Identify which cell holds the provided text, then report its (X, Y) central coordinate. 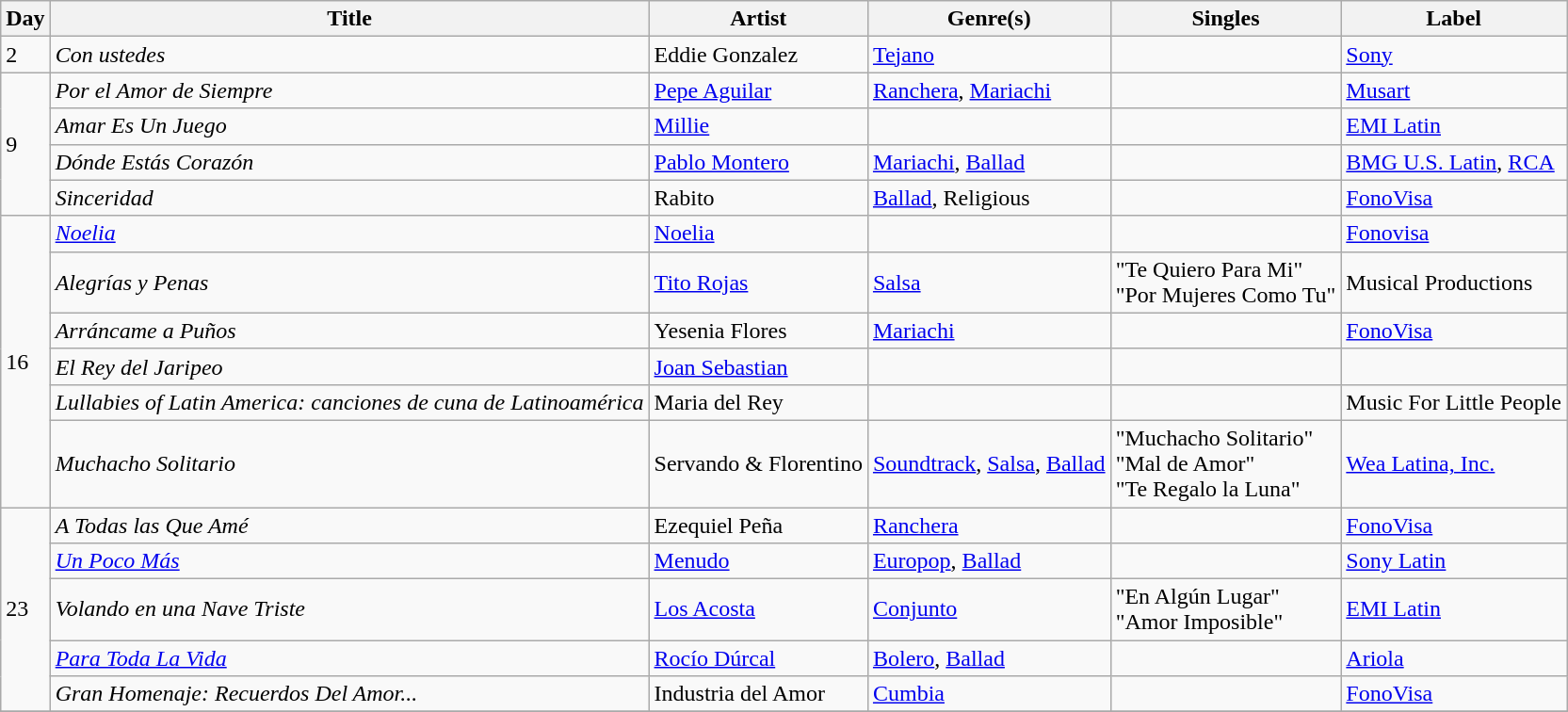
Singles (1226, 19)
Lullabies of Latin America: canciones de cuna de Latinoamérica (349, 402)
BMG U.S. Latin, RCA (1454, 162)
Musical Productions (1454, 283)
Millie (758, 126)
2 (25, 55)
Maria del Rey (758, 402)
Conjunto (989, 610)
16 (25, 362)
A Todas las Que Amé (349, 525)
Para Toda La Vida (349, 658)
Con ustedes (349, 55)
"En Algún Lugar""Amor Imposible" (1226, 610)
Dónde Estás Corazón (349, 162)
Soundtrack, Salsa, Ballad (989, 463)
Ariola (1454, 658)
Ezequiel Peña (758, 525)
Muchacho Solitario (349, 463)
9 (25, 144)
Artist (758, 19)
Rocío Dúrcal (758, 658)
23 (25, 608)
Tito Rojas (758, 283)
Sony Latin (1454, 561)
Label (1454, 19)
Genre(s) (989, 19)
Sony (1454, 55)
Servando & Florentino (758, 463)
Mariachi, Ballad (989, 162)
Music For Little People (1454, 402)
Amar Es Un Juego (349, 126)
Wea Latina, Inc. (1454, 463)
Los Acosta (758, 610)
Un Poco Más (349, 561)
Pablo Montero (758, 162)
Tejano (989, 55)
Bolero, Ballad (989, 658)
Fonovisa (1454, 234)
Alegrías y Penas (349, 283)
Salsa (989, 283)
Mariachi (989, 331)
Yesenia Flores (758, 331)
Industria del Amor (758, 694)
Day (25, 19)
Cumbia (989, 694)
Gran Homenaje: Recuerdos Del Amor... (349, 694)
Ballad, Religious (989, 198)
Pepe Aguilar (758, 90)
Arráncame a Puños (349, 331)
Menudo (758, 561)
Eddie Gonzalez (758, 55)
"Muchacho Solitario""Mal de Amor""Te Regalo la Luna" (1226, 463)
Ranchera (989, 525)
El Rey del Jaripeo (349, 366)
Musart (1454, 90)
Europop, Ballad (989, 561)
Volando en una Nave Triste (349, 610)
Joan Sebastian (758, 366)
Sinceridad (349, 198)
Por el Amor de Siempre (349, 90)
"Te Quiero Para Mi""Por Mujeres Como Tu" (1226, 283)
Title (349, 19)
Ranchera, Mariachi (989, 90)
Rabito (758, 198)
